Locate the cell with the specified text and output its [X, Y] center coordinate. 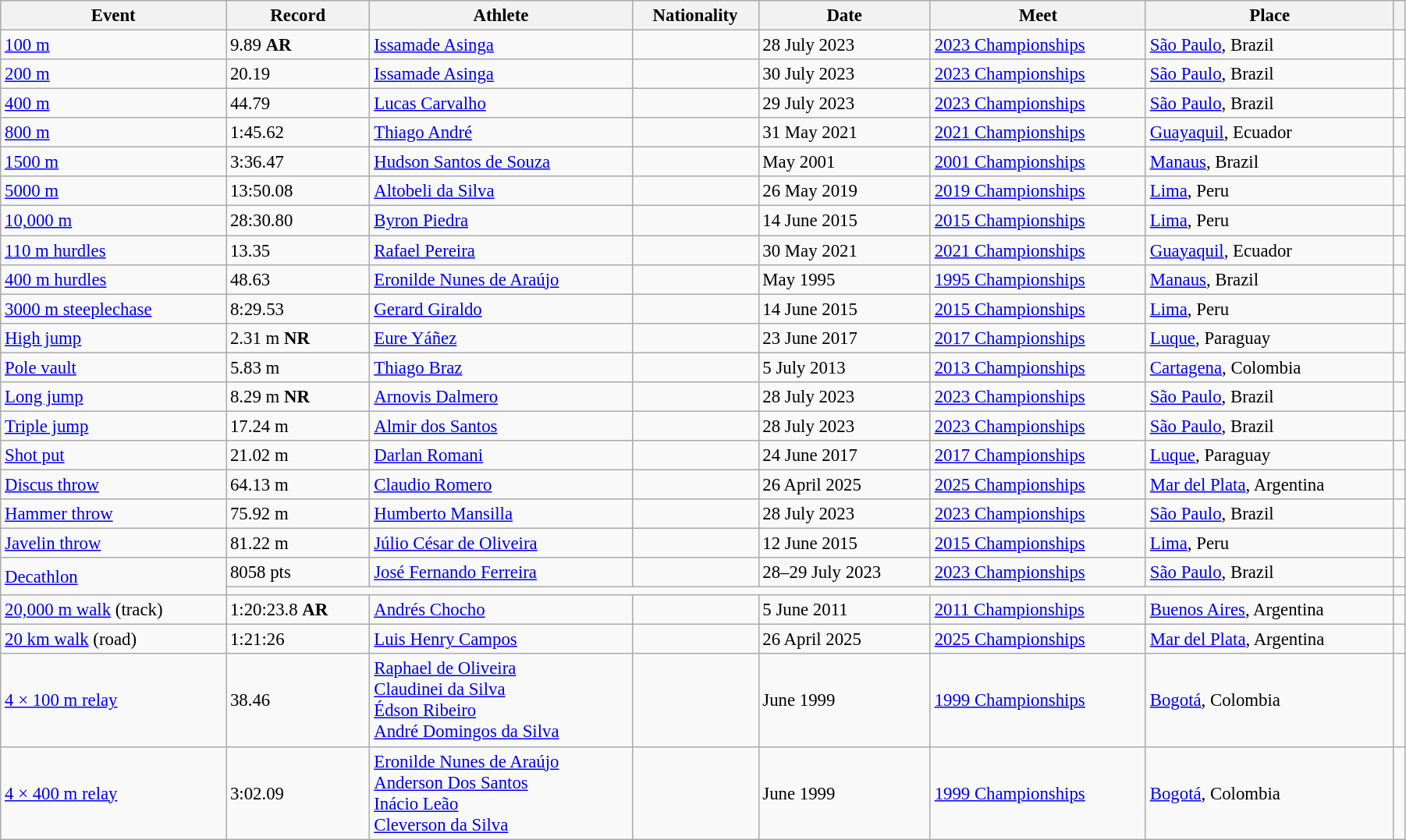
48.63 [298, 279]
2011 Championships [1038, 610]
Cartagena, Colombia [1269, 367]
20.19 [298, 74]
Place [1269, 16]
26 May 2019 [844, 191]
Long jump [114, 397]
Discus throw [114, 484]
24 June 2017 [844, 455]
Almir dos Santos [501, 426]
Record [298, 16]
81.22 m [298, 544]
200 m [114, 74]
Altobeli da Silva [501, 191]
Gerard Giraldo [501, 309]
Byron Piedra [501, 221]
May 1995 [844, 279]
1:20:23.8 AR [298, 610]
Pole vault [114, 367]
Triple jump [114, 426]
2013 Championships [1038, 367]
Claudio Romero [501, 484]
31 May 2021 [844, 133]
Arnovis Dalmero [501, 397]
4 × 100 m relay [114, 700]
5 June 2011 [844, 610]
20,000 m walk (track) [114, 610]
Andrés Chocho [501, 610]
64.13 m [298, 484]
Thiago Braz [501, 367]
Lucas Carvalho [501, 104]
44.79 [298, 104]
30 May 2021 [844, 250]
3:02.09 [298, 792]
Hammer throw [114, 514]
20 km walk (road) [114, 640]
Júlio César de Oliveira [501, 544]
5 July 2013 [844, 367]
38.46 [298, 700]
110 m hurdles [114, 250]
Meet [1038, 16]
1:21:26 [298, 640]
Hudson Santos de Souza [501, 162]
400 m [114, 104]
2019 Championships [1038, 191]
12 June 2015 [844, 544]
Eure Yáñez [501, 338]
8.29 m NR [298, 397]
8058 pts [298, 572]
17.24 m [298, 426]
75.92 m [298, 514]
Buenos Aires, Argentina [1269, 610]
28:30.80 [298, 221]
Date [844, 16]
3:36.47 [298, 162]
Luis Henry Campos [501, 640]
Athlete [501, 16]
Humberto Mansilla [501, 514]
29 July 2023 [844, 104]
21.02 m [298, 455]
Darlan Romani [501, 455]
Raphael de Oliveira Claudinei da Silva Édson Ribeiro André Domingos da Silva [501, 700]
Rafael Pereira [501, 250]
1500 m [114, 162]
400 m hurdles [114, 279]
13:50.08 [298, 191]
3000 m steeplechase [114, 309]
13.35 [298, 250]
Event [114, 16]
4 × 400 m relay [114, 792]
30 July 2023 [844, 74]
May 2001 [844, 162]
23 June 2017 [844, 338]
5.83 m [298, 367]
8:29.53 [298, 309]
9.89 AR [298, 45]
800 m [114, 133]
28–29 July 2023 [844, 572]
High jump [114, 338]
Eronilde Nunes de Araújo Anderson Dos Santos Inácio Leão Cleverson da Silva [501, 792]
5000 m [114, 191]
Shot put [114, 455]
2001 Championships [1038, 162]
10,000 m [114, 221]
Nationality [695, 16]
Eronilde Nunes de Araújo [501, 279]
Javelin throw [114, 544]
1:45.62 [298, 133]
100 m [114, 45]
Thiago André [501, 133]
José Fernando Ferreira [501, 572]
2.31 m NR [298, 338]
Decathlon [114, 576]
1995 Championships [1038, 279]
